Pinpoint the cell where the given text exists, returning its [X, Y] midpoint coordinate. 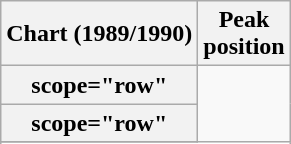
Chart (1989/1990) [100, 34]
Peakposition [244, 34]
